Find where the given text appears and provide that cell's center as [x, y] coordinate. 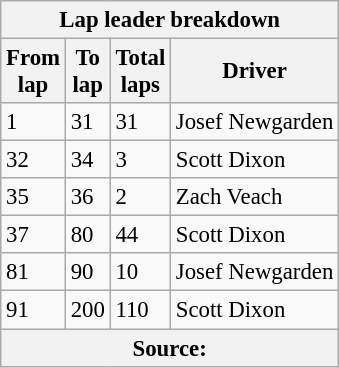
3 [140, 160]
32 [34, 160]
10 [140, 273]
37 [34, 235]
Source: [170, 348]
Driver [255, 72]
1 [34, 122]
36 [88, 197]
44 [140, 235]
Lap leader breakdown [170, 20]
Tolap [88, 72]
91 [34, 310]
34 [88, 160]
80 [88, 235]
200 [88, 310]
35 [34, 197]
Zach Veach [255, 197]
Fromlap [34, 72]
90 [88, 273]
110 [140, 310]
2 [140, 197]
Totallaps [140, 72]
81 [34, 273]
